Identify which cell holds the provided text, then report its [X, Y] central coordinate. 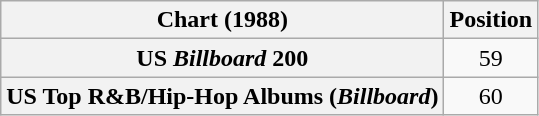
59 [491, 58]
Chart (1988) [222, 20]
Position [491, 20]
US Billboard 200 [222, 58]
60 [491, 96]
US Top R&B/Hip-Hop Albums (Billboard) [222, 96]
